Scan for the cell matching the given text and deliver its (X, Y) coordinate at center. 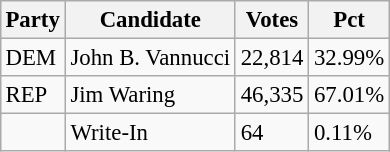
Pct (350, 20)
DEM (32, 57)
64 (272, 133)
22,814 (272, 57)
Votes (272, 20)
Jim Waring (150, 95)
Party (32, 20)
Candidate (150, 20)
John B. Vannucci (150, 57)
67.01% (350, 95)
REP (32, 95)
46,335 (272, 95)
32.99% (350, 57)
Write-In (150, 133)
0.11% (350, 133)
